Provide the (X, Y) coordinate of the cell's center where the given text is located.  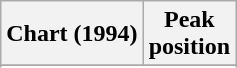
Chart (1994) (72, 34)
Peakposition (189, 34)
